Detect which cell encompasses the target text, then output its (x, y) center coordinate. 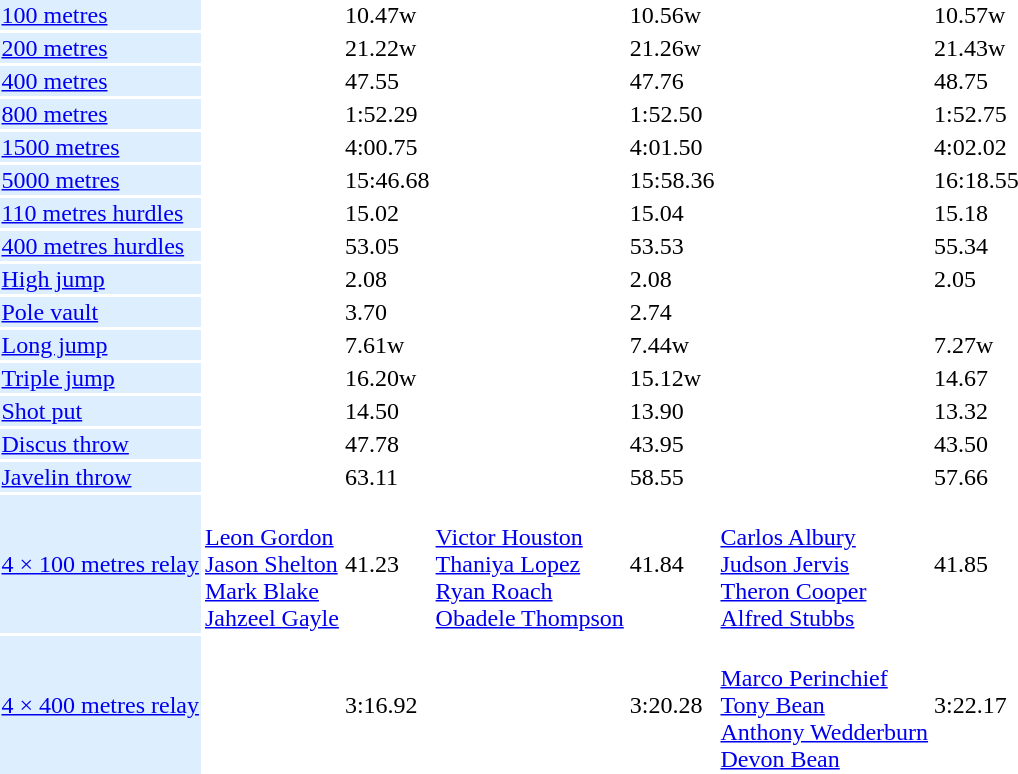
Triple jump (100, 378)
7.44w (672, 345)
16.20w (387, 378)
15.12w (672, 378)
Pole vault (100, 312)
Shot put (100, 411)
4:01.50 (672, 147)
200 metres (100, 48)
4 × 400 metres relay (100, 705)
47.76 (672, 81)
15.04 (672, 213)
15:58.36 (672, 180)
800 metres (100, 114)
7.61w (387, 345)
15.02 (387, 213)
13.90 (672, 411)
53.53 (672, 246)
1:52.29 (387, 114)
1500 metres (100, 147)
58.55 (672, 477)
4 × 100 metres relay (100, 564)
53.05 (387, 246)
43.95 (672, 444)
3.70 (387, 312)
63.11 (387, 477)
47.78 (387, 444)
1:52.50 (672, 114)
Long jump (100, 345)
10.47w (387, 15)
Marco Perinchief Tony Bean Anthony Wedderburn Devon Bean (824, 705)
3:16.92 (387, 705)
2.74 (672, 312)
10.56w (672, 15)
Leon Gordon Jason Shelton Mark Blake Jahzeel Gayle (272, 564)
41.84 (672, 564)
110 metres hurdles (100, 213)
100 metres (100, 15)
400 metres hurdles (100, 246)
Discus throw (100, 444)
21.26w (672, 48)
21.22w (387, 48)
15:46.68 (387, 180)
400 metres (100, 81)
Carlos Albury Judson Jervis Theron Cooper Alfred Stubbs (824, 564)
5000 metres (100, 180)
High jump (100, 279)
14.50 (387, 411)
47.55 (387, 81)
3:20.28 (672, 705)
Javelin throw (100, 477)
4:00.75 (387, 147)
Victor Houston Thaniya Lopez Ryan Roach Obadele Thompson (530, 564)
41.23 (387, 564)
